Find where the given text appears and provide that cell's center as (X, Y) coordinate. 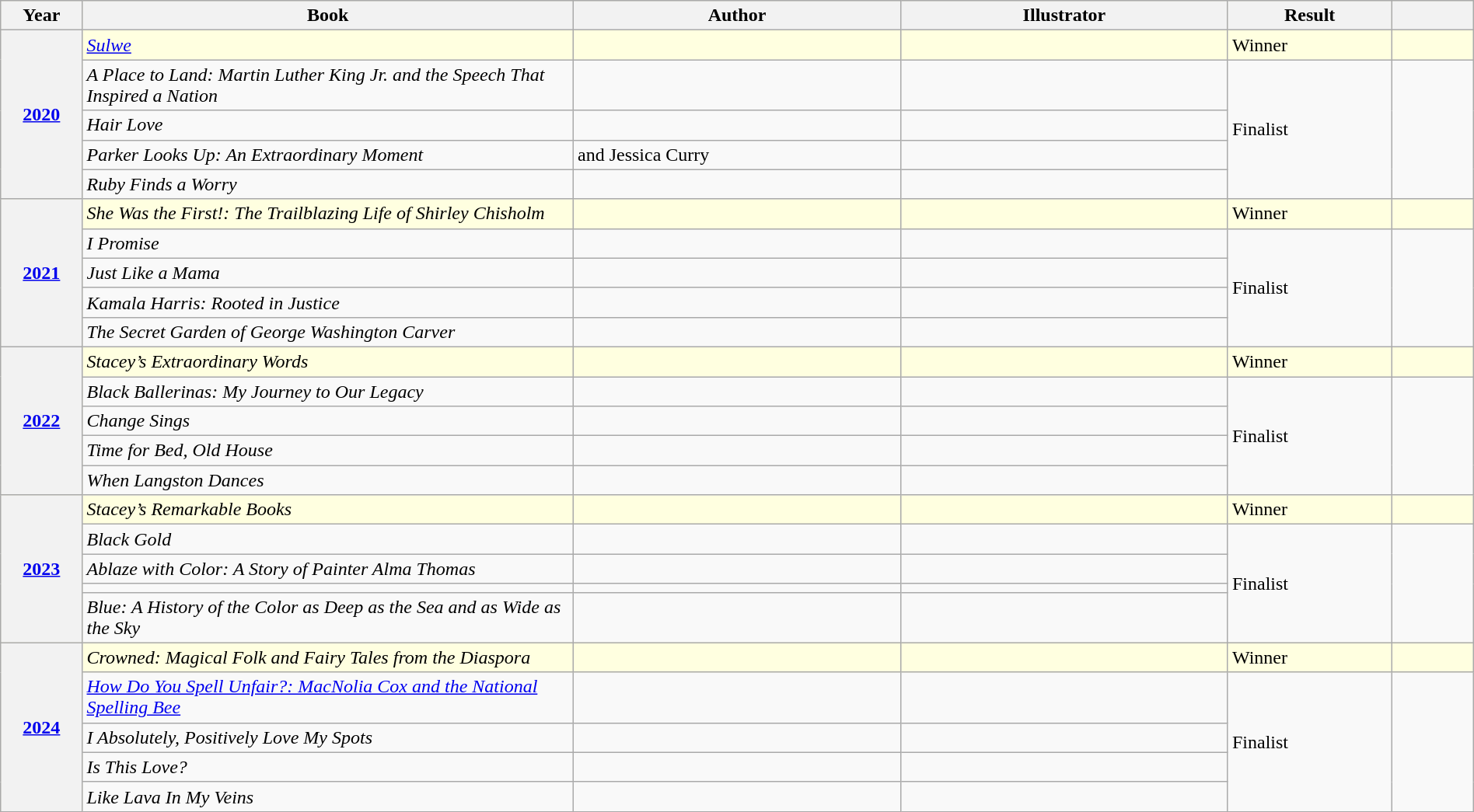
I Promise (328, 243)
Is This Love? (328, 767)
2022 (42, 420)
She Was the First!: The Trailblazing Life of Shirley Chisholm (328, 214)
Stacey’s Extraordinary Words (328, 361)
Crowned: Magical Folk and Fairy Tales from the Diaspora (328, 657)
2021 (42, 273)
The Secret Garden of George Washington Carver (328, 332)
Blue: A History of the Color as Deep as the Sea and as Wide as the Sky (328, 617)
Stacey’s Remarkable Books (328, 510)
Year (42, 16)
Author (737, 16)
I Absolutely, Positively Love My Spots (328, 737)
Change Sings (328, 421)
Time for Bed, Old House (328, 451)
2024 (42, 727)
and Jessica Curry (737, 155)
Book (328, 16)
Black Ballerinas: My Journey to Our Legacy (328, 391)
How Do You Spell Unfair?: MacNolia Cox and the National Spelling Bee (328, 698)
A Place to Land: Martin Luther King Jr. and the Speech That Inspired a Nation (328, 85)
Black Gold (328, 539)
Parker Looks Up: An Extraordinary Moment (328, 155)
When Langston Dances (328, 480)
Just Like a Mama (328, 273)
Ablaze with Color: A Story of Painter Alma Thomas (328, 569)
2020 (42, 115)
Illustrator (1064, 16)
Kamala Harris: Rooted in Justice (328, 302)
Sulwe (328, 45)
Ruby Finds a Worry (328, 184)
2023 (42, 569)
Like Lava In My Veins (328, 796)
Result (1309, 16)
Hair Love (328, 125)
